Search for the cell housing the specified text and yield its (x, y) center coordinate. 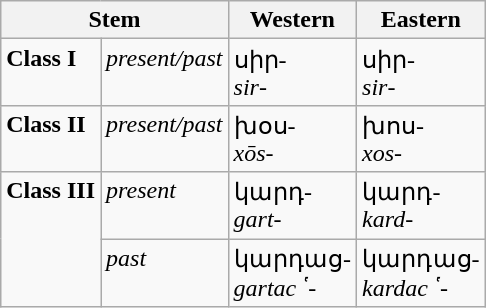
Class II (51, 138)
կարդ-kard- (422, 206)
Eastern (422, 20)
կարդ-gart- (292, 206)
past (165, 272)
Stem (114, 20)
խոս-xos- (422, 138)
Western (292, 20)
կարդաց-gartac῾- (292, 272)
կարդաց-kardac῾- (422, 272)
present (165, 206)
Class I (51, 72)
Class III (51, 240)
խօս-xōs- (292, 138)
